Determine the [X, Y] coordinate at the center of the cell enclosing the given text.  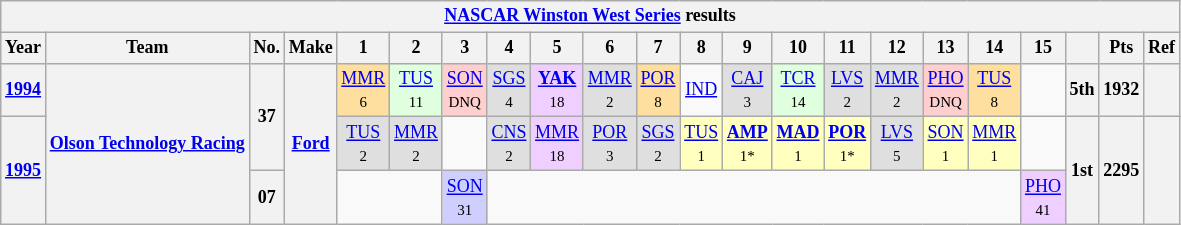
Year [24, 48]
MMR 1 [994, 144]
07 [266, 197]
NASCAR Winston West Series results [590, 16]
Olson Technology Racing [147, 144]
SON 1 [946, 144]
7 [658, 48]
No. [266, 48]
LVS 5 [898, 144]
2295 [1122, 170]
3 [464, 48]
PHO DNQ [946, 90]
4 [509, 48]
5th [1082, 90]
CAJ 3 [747, 90]
TUS 8 [994, 90]
13 [946, 48]
1995 [24, 170]
6 [610, 48]
IND [702, 90]
1994 [24, 90]
10 [798, 48]
POR 8 [658, 90]
2 [416, 48]
Ford [310, 144]
LVS 2 [848, 90]
MAD 1 [798, 144]
SON DNQ [464, 90]
Pts [1122, 48]
TUS 11 [416, 90]
8 [702, 48]
12 [898, 48]
Make [310, 48]
MMR 18 [558, 144]
POR 3 [610, 144]
5 [558, 48]
MMR 6 [364, 90]
SGS 2 [658, 144]
PHO 41 [1044, 197]
15 [1044, 48]
9 [747, 48]
SGS 4 [509, 90]
SON 31 [464, 197]
1st [1082, 170]
11 [848, 48]
14 [994, 48]
TCR 14 [798, 90]
YAK 18 [558, 90]
POR 1* [848, 144]
TUS 2 [364, 144]
AMP 1* [747, 144]
CNS 2 [509, 144]
37 [266, 116]
TUS 1 [702, 144]
Ref [1162, 48]
1932 [1122, 90]
1 [364, 48]
Team [147, 48]
